Determine the [x, y] coordinate at the center of the cell enclosing the given text.  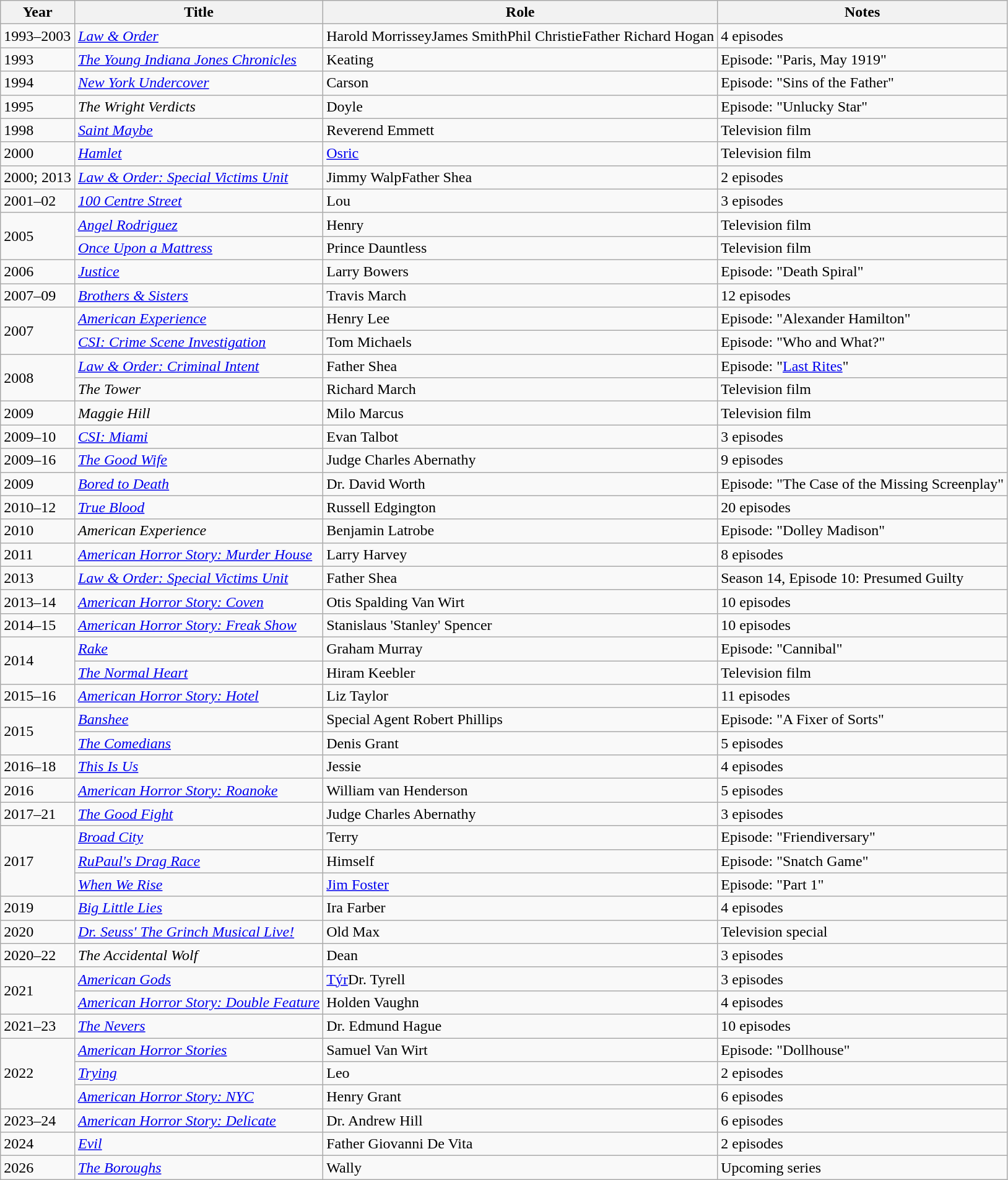
2026 [38, 1168]
Justice [198, 271]
This Is Us [198, 767]
TýrDr. Tyrell [520, 979]
Russell Edgington [520, 507]
When We Rise [198, 885]
2022 [38, 1073]
American Gods [198, 979]
Henry Lee [520, 319]
Saint Maybe [198, 130]
2021 [38, 990]
2001–02 [38, 201]
Upcoming series [862, 1168]
The Good Wife [198, 460]
2015–16 [38, 696]
Episode: "Part 1" [862, 885]
20 episodes [862, 507]
The Young Indiana Jones Chronicles [198, 59]
2010–12 [38, 507]
2010 [38, 531]
Angel Rodriguez [198, 224]
Dr. David Worth [520, 484]
2023–24 [38, 1121]
9 episodes [862, 460]
Television special [862, 932]
2013 [38, 578]
CSI: Miami [198, 437]
Old Max [520, 932]
William van Henderson [520, 790]
American Horror Story: Murder House [198, 554]
2000 [38, 154]
Liz Taylor [520, 696]
Larry Harvey [520, 554]
Year [38, 12]
RuPaul's Drag Race [198, 861]
Season 14, Episode 10: Presumed Guilty [862, 578]
Leo [520, 1073]
2017 [38, 861]
2005 [38, 236]
Lou [520, 201]
The Normal Heart [198, 672]
Episode: "Who and What?" [862, 343]
1995 [38, 107]
Milo Marcus [520, 413]
Big Little Lies [198, 908]
The Wright Verdicts [198, 107]
Role [520, 12]
Keating [520, 59]
2020 [38, 932]
Title [198, 12]
2015 [38, 732]
2014–15 [38, 625]
Henry [520, 224]
1994 [38, 83]
Episode: "Dolley Madison" [862, 531]
Dr. Seuss' The Grinch Musical Live! [198, 932]
American Horror Story: Freak Show [198, 625]
The Nevers [198, 1026]
Harold MorrisseyJames SmithPhil ChristieFather Richard Hogan [520, 36]
Samuel Van Wirt [520, 1050]
Wally [520, 1168]
Episode: "The Case of the Missing Screenplay" [862, 484]
American Horror Story: Double Feature [198, 1002]
12 episodes [862, 295]
2007–09 [38, 295]
Osric [520, 154]
8 episodes [862, 554]
Jim Foster [520, 885]
1998 [38, 130]
The Boroughs [198, 1168]
Reverend Emmett [520, 130]
Larry Bowers [520, 271]
Denis Grant [520, 743]
Episode: "A Fixer of Sorts" [862, 720]
2014 [38, 660]
The Comedians [198, 743]
Prince Dauntless [520, 248]
Trying [198, 1073]
2019 [38, 908]
2011 [38, 554]
Maggie Hill [198, 413]
Hamlet [198, 154]
100 Centre Street [198, 201]
Holden Vaughn [520, 1002]
The Accidental Wolf [198, 955]
Bored to Death [198, 484]
Episode: "Death Spiral" [862, 271]
American Horror Stories [198, 1050]
2008 [38, 378]
Ira Farber [520, 908]
Notes [862, 12]
Broad City [198, 837]
Evil [198, 1144]
Otis Spalding Van Wirt [520, 601]
Richard March [520, 390]
2020–22 [38, 955]
Carson [520, 83]
1993 [38, 59]
Episode: "Alexander Hamilton" [862, 319]
Dean [520, 955]
Episode: "Friendiversary" [862, 837]
Special Agent Robert Phillips [520, 720]
2006 [38, 271]
2016–18 [38, 767]
Jimmy WalpFather Shea [520, 177]
2009–10 [38, 437]
Rake [198, 649]
Brothers & Sisters [198, 295]
Once Upon a Mattress [198, 248]
Jessie [520, 767]
The Good Fight [198, 814]
Graham Murray [520, 649]
New York Undercover [198, 83]
Travis March [520, 295]
Episode: "Sins of the Father" [862, 83]
Father Giovanni De Vita [520, 1144]
1993–2003 [38, 36]
Dr. Andrew Hill [520, 1121]
2017–21 [38, 814]
Law & Order [198, 36]
Henry Grant [520, 1097]
2024 [38, 1144]
Doyle [520, 107]
Episode: "Snatch Game" [862, 861]
11 episodes [862, 696]
Episode: "Unlucky Star" [862, 107]
American Horror Story: Hotel [198, 696]
Episode: "Dollhouse" [862, 1050]
American Horror Story: Roanoke [198, 790]
Episode: "Last Rites" [862, 366]
Dr. Edmund Hague [520, 1026]
2000; 2013 [38, 177]
True Blood [198, 507]
Banshee [198, 720]
CSI: Crime Scene Investigation [198, 343]
2021–23 [38, 1026]
Stanislaus 'Stanley' Spencer [520, 625]
Hiram Keebler [520, 672]
2013–14 [38, 601]
Episode: "Paris, May 1919" [862, 59]
Evan Talbot [520, 437]
Benjamin Latrobe [520, 531]
Himself [520, 861]
American Horror Story: Delicate [198, 1121]
American Horror Story: Coven [198, 601]
2007 [38, 331]
2016 [38, 790]
Terry [520, 837]
The Tower [198, 390]
Tom Michaels [520, 343]
2009–16 [38, 460]
American Horror Story: NYC [198, 1097]
Episode: "Cannibal" [862, 649]
Law & Order: Criminal Intent [198, 366]
